Provide the (X, Y) coordinate of the cell's center where the given text is located.  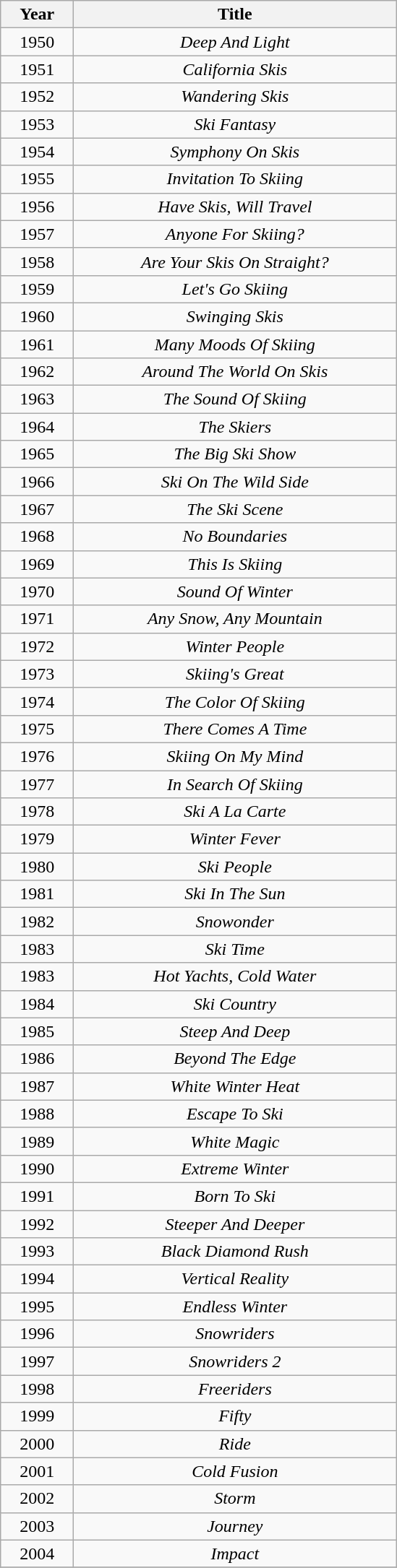
Hot Yachts, Cold Water (235, 976)
Steeper And Deeper (235, 1224)
1968 (38, 537)
Title (235, 14)
1969 (38, 564)
1987 (38, 1086)
1962 (38, 372)
Ski Country (235, 1004)
1991 (38, 1196)
1980 (38, 867)
1992 (38, 1224)
Skiing On My Mind (235, 756)
Cold Fusion (235, 1471)
There Comes A Time (235, 729)
1973 (38, 674)
White Winter Heat (235, 1086)
1951 (38, 69)
1966 (38, 482)
2003 (38, 1526)
No Boundaries (235, 537)
Endless Winter (235, 1307)
Year (38, 14)
Sound Of Winter (235, 592)
Skiing's Great (235, 674)
California Skis (235, 69)
1976 (38, 756)
1981 (38, 894)
1953 (38, 124)
1965 (38, 454)
This Is Skiing (235, 564)
1964 (38, 427)
Ski People (235, 867)
1957 (38, 234)
Deep And Light (235, 42)
1961 (38, 345)
1950 (38, 42)
1986 (38, 1059)
1975 (38, 729)
The Skiers (235, 427)
Journey (235, 1526)
Many Moods Of Skiing (235, 345)
2004 (38, 1554)
Vertical Reality (235, 1279)
Fifty (235, 1416)
Storm (235, 1499)
Winter People (235, 646)
Snowriders 2 (235, 1361)
Swinging Skis (235, 316)
Have Skis, Will Travel (235, 207)
1990 (38, 1169)
1997 (38, 1361)
Beyond The Edge (235, 1059)
2002 (38, 1499)
The Sound Of Skiing (235, 399)
Ski Fantasy (235, 124)
1978 (38, 812)
1998 (38, 1389)
Anyone For Skiing? (235, 234)
1958 (38, 261)
1954 (38, 152)
1984 (38, 1004)
Steep And Deep (235, 1031)
Wandering Skis (235, 97)
1993 (38, 1252)
The Big Ski Show (235, 454)
1952 (38, 97)
1974 (38, 701)
Any Snow, Any Mountain (235, 619)
Black Diamond Rush (235, 1252)
2001 (38, 1471)
1970 (38, 592)
1999 (38, 1416)
1985 (38, 1031)
Ski A La Carte (235, 812)
1995 (38, 1307)
1972 (38, 646)
2000 (38, 1444)
The Ski Scene (235, 509)
1971 (38, 619)
In Search Of Skiing (235, 784)
Ski On The Wild Side (235, 482)
1989 (38, 1141)
Ski In The Sun (235, 894)
Freeriders (235, 1389)
1956 (38, 207)
1994 (38, 1279)
1988 (38, 1114)
Extreme Winter (235, 1169)
1959 (38, 289)
1996 (38, 1334)
1963 (38, 399)
Snowonder (235, 922)
1982 (38, 922)
Around The World On Skis (235, 372)
Impact (235, 1554)
Escape To Ski (235, 1114)
1979 (38, 839)
1955 (38, 179)
Snowriders (235, 1334)
Ride (235, 1444)
The Color Of Skiing (235, 701)
Let's Go Skiing (235, 289)
1967 (38, 509)
Born To Ski (235, 1196)
Invitation To Skiing (235, 179)
Ski Time (235, 949)
1960 (38, 316)
Symphony On Skis (235, 152)
Are Your Skis On Straight? (235, 261)
White Magic (235, 1141)
1977 (38, 784)
Winter Fever (235, 839)
